Return [x, y] of the center of cell containing provided text 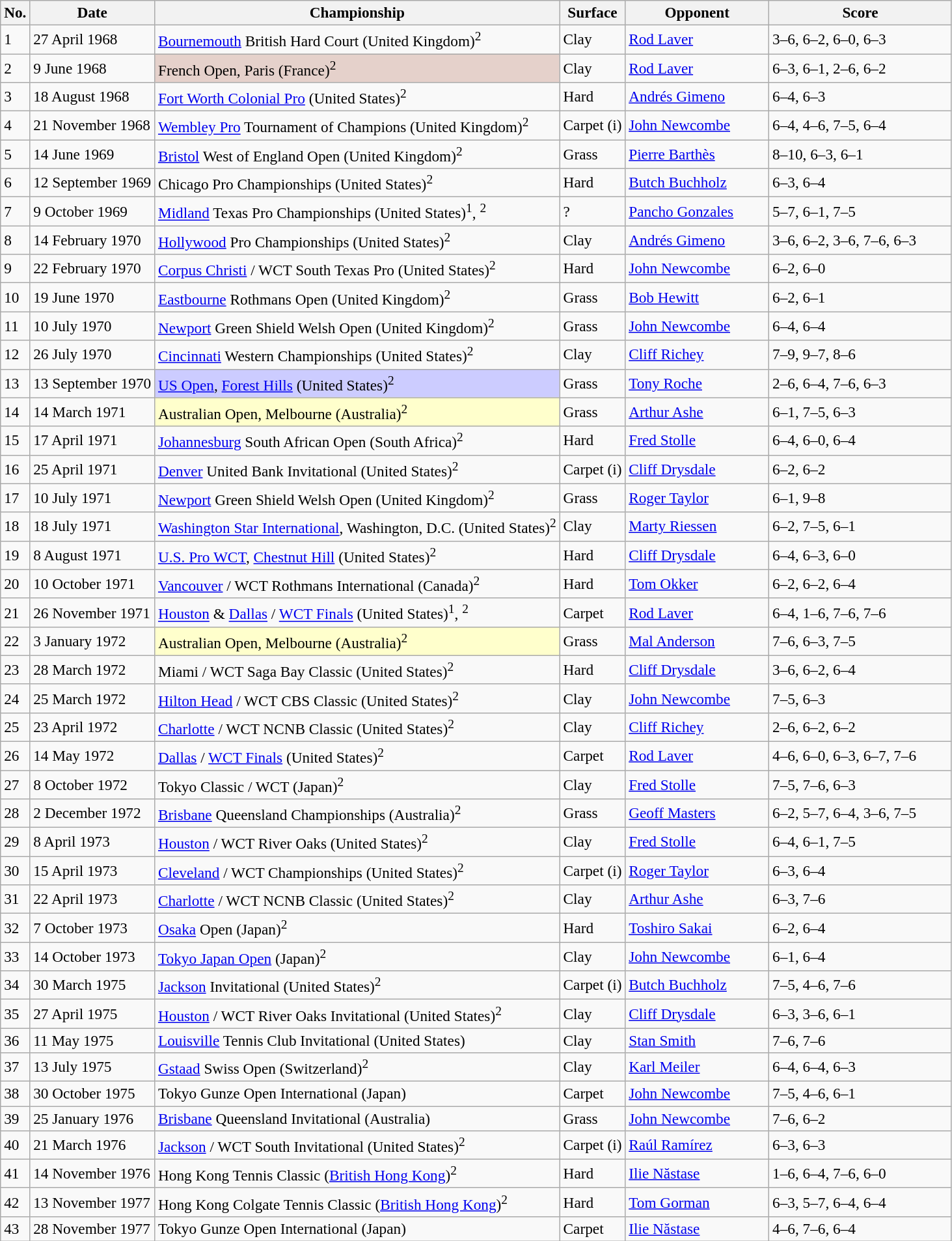
6–2, 6–2, 6–4 [860, 584]
Johannesburg South African Open (South Africa)2 [358, 441]
Gstaad Swiss Open (Switzerland)2 [358, 1067]
22 [16, 641]
18 July 1971 [92, 526]
6–3, 5–7, 6–4, 6–4 [860, 1202]
Osaka Open (Japan)2 [358, 927]
17 [16, 498]
14 May 1972 [92, 756]
8 August 1971 [92, 555]
6–4, 6–4 [860, 325]
Bob Hewitt [698, 297]
Hong Kong Colgate Tennis Classic (British Hong Kong)2 [358, 1202]
18 August 1968 [92, 96]
2–6, 6–2, 6–2 [860, 727]
3–6, 6–2, 6–4 [860, 670]
8–10, 6–3, 6–1 [860, 154]
Mal Anderson [698, 641]
Brisbane Queensland Championships (Australia)2 [358, 813]
Toshiro Sakai [698, 927]
35 [16, 1013]
7 [16, 211]
28 November 1977 [92, 1229]
Jackson / WCT South Invitational (United States)2 [358, 1145]
38 [16, 1093]
25 [16, 727]
7–6, 6–3, 7–5 [860, 641]
6–3, 7–6 [860, 899]
Tony Roche [698, 383]
5–7, 6–1, 7–5 [860, 211]
Score [860, 12]
26 November 1971 [92, 612]
5 [16, 154]
3 [16, 96]
Hilton Head / WCT CBS Classic (United States)2 [358, 698]
U.S. Pro WCT, Chestnut Hill (United States)2 [358, 555]
Bristol West of England Open (United Kingdom)2 [358, 154]
23 [16, 670]
6–1, 7–5, 6–3 [860, 412]
8 April 1973 [92, 841]
14 October 1973 [92, 956]
41 [16, 1173]
Dallas / WCT Finals (United States)2 [358, 756]
4 [16, 125]
14 June 1969 [92, 154]
Brisbane Queensland Invitational (Australia) [358, 1118]
8 October 1972 [92, 784]
Chicago Pro Championships (United States)2 [358, 182]
3 January 1972 [92, 641]
11 [16, 325]
1 [16, 39]
6–4, 6–3 [860, 96]
Wembley Pro Tournament of Champions (United Kingdom)2 [358, 125]
7–5, 4–6, 7–6 [860, 985]
6–4, 4–6, 7–5, 6–4 [860, 125]
7–6, 6–2 [860, 1118]
6–4, 1–6, 7–6, 7–6 [860, 612]
13 July 1975 [92, 1067]
32 [16, 927]
19 [16, 555]
Tokyo Classic / WCT (Japan)2 [358, 784]
Midland Texas Pro Championships (United States)1, 2 [358, 211]
6–2, 6–1 [860, 297]
37 [16, 1067]
2–6, 6–4, 7–6, 6–3 [860, 383]
7–5, 4–6, 6–1 [860, 1093]
10 October 1971 [92, 584]
33 [16, 956]
4–6, 6–0, 6–3, 6–7, 7–6 [860, 756]
6–4, 6–1, 7–5 [860, 841]
Vancouver / WCT Rothmans International (Canada)2 [358, 584]
20 [16, 584]
Hollywood Pro Championships (United States)2 [358, 239]
Bournemouth British Hard Court (United Kingdom)2 [358, 39]
Denver United Bank Invitational (United States)2 [358, 469]
6–4, 6–4, 6–3 [860, 1067]
34 [16, 985]
7 October 1973 [92, 927]
Tom Gorman [698, 1202]
4–6, 7–6, 6–4 [860, 1229]
14 [16, 412]
30 October 1975 [92, 1093]
18 [16, 526]
6–2, 5–7, 6–4, 3–6, 7–5 [860, 813]
7–9, 9–7, 8–6 [860, 354]
Fort Worth Colonial Pro (United States)2 [358, 96]
2 [16, 68]
Houston & Dallas / WCT Finals (United States)1, 2 [358, 612]
23 April 1972 [92, 727]
28 [16, 813]
Washington Star International, Washington, D.C. (United States)2 [358, 526]
14 November 1976 [92, 1173]
39 [16, 1118]
Opponent [698, 12]
21 March 1976 [92, 1145]
Corpus Christi / WCT South Texas Pro (United States)2 [358, 268]
13 [16, 383]
Cleveland / WCT Championships (United States)2 [358, 870]
US Open, Forest Hills (United States)2 [358, 383]
? [592, 211]
6–1, 9–8 [860, 498]
15 [16, 441]
25 January 1976 [92, 1118]
Louisville Tennis Club Invitational (United States) [358, 1040]
6–2, 7–5, 6–1 [860, 526]
29 [16, 841]
2 December 1972 [92, 813]
Eastbourne Rothmans Open (United Kingdom)2 [358, 297]
10 [16, 297]
Stan Smith [698, 1040]
6–2, 6–4 [860, 927]
26 [16, 756]
6–3, 6–1, 2–6, 6–2 [860, 68]
43 [16, 1229]
Tom Okker [698, 584]
Date [92, 12]
10 July 1971 [92, 498]
26 July 1970 [92, 354]
27 April 1968 [92, 39]
6–3, 6–3 [860, 1145]
30 [16, 870]
27 April 1975 [92, 1013]
Hong Kong Tennis Classic (British Hong Kong)2 [358, 1173]
25 March 1972 [92, 698]
Jackson Invitational (United States)2 [358, 985]
12 September 1969 [92, 182]
Cincinnati Western Championships (United States)2 [358, 354]
6–1, 6–4 [860, 956]
19 June 1970 [92, 297]
40 [16, 1145]
Karl Meiler [698, 1067]
24 [16, 698]
11 May 1975 [92, 1040]
27 [16, 784]
Surface [592, 12]
Championship [358, 12]
3–6, 6–2, 6–0, 6–3 [860, 39]
1–6, 6–4, 7–6, 6–0 [860, 1173]
14 March 1971 [92, 412]
16 [16, 469]
6 [16, 182]
42 [16, 1202]
6–4, 6–3, 6–0 [860, 555]
6–3, 3–6, 6–1 [860, 1013]
13 November 1977 [92, 1202]
21 November 1968 [92, 125]
7–6, 7–6 [860, 1040]
8 [16, 239]
30 March 1975 [92, 985]
6–2, 6–2 [860, 469]
Tokyo Japan Open (Japan)2 [358, 956]
6–4, 6–0, 6–4 [860, 441]
25 April 1971 [92, 469]
21 [16, 612]
Miami / WCT Saga Bay Classic (United States)2 [358, 670]
28 March 1972 [92, 670]
9 June 1968 [92, 68]
12 [16, 354]
6–2, 6–0 [860, 268]
7–5, 6–3 [860, 698]
Houston / WCT River Oaks (United States)2 [358, 841]
9 October 1969 [92, 211]
Geoff Masters [698, 813]
17 April 1971 [92, 441]
Pancho Gonzales [698, 211]
31 [16, 899]
14 February 1970 [92, 239]
22 February 1970 [92, 268]
Raúl Ramírez [698, 1145]
No. [16, 12]
Marty Riessen [698, 526]
Pierre Barthès [698, 154]
7–5, 7–6, 6–3 [860, 784]
Houston / WCT River Oaks Invitational (United States)2 [358, 1013]
36 [16, 1040]
13 September 1970 [92, 383]
3–6, 6–2, 3–6, 7–6, 6–3 [860, 239]
15 April 1973 [92, 870]
22 April 1973 [92, 899]
10 July 1970 [92, 325]
9 [16, 268]
French Open, Paris (France)2 [358, 68]
